Return the (x, y) coordinate for the center point of the cell that contains the specified text.  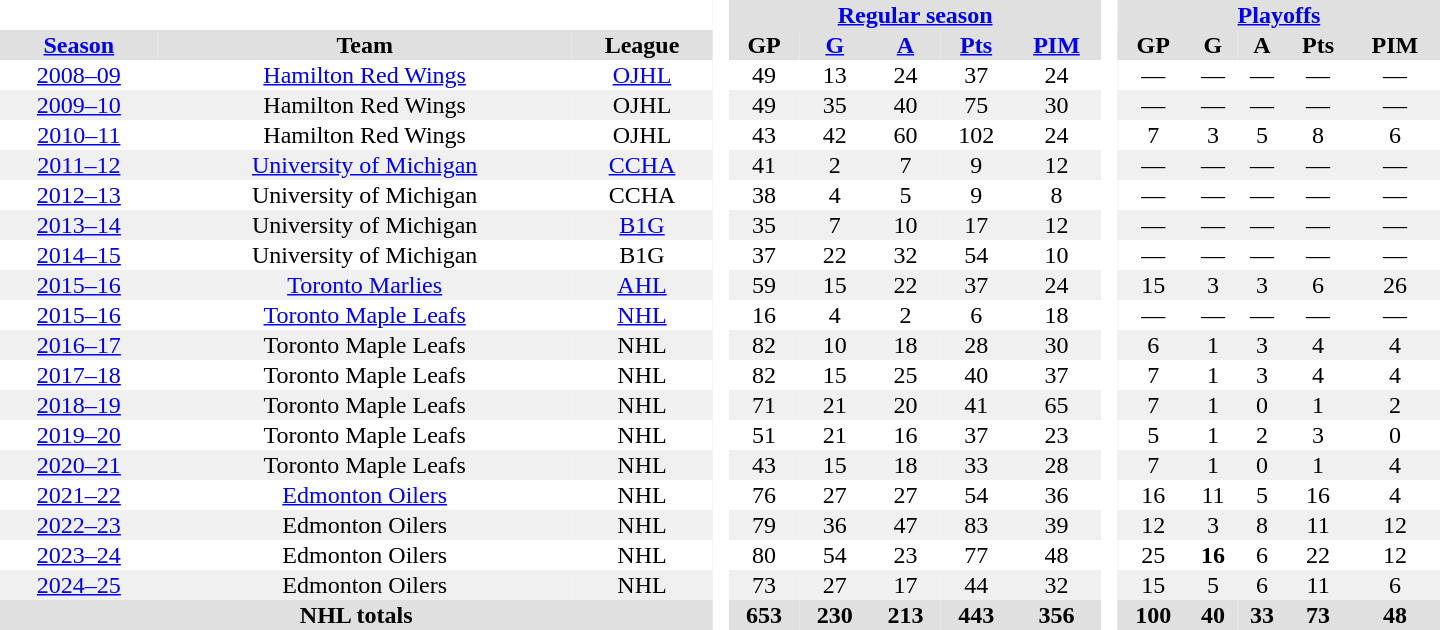
Team (365, 45)
2023–24 (79, 555)
2009–10 (79, 105)
League (642, 45)
2022–23 (79, 525)
2011–12 (79, 165)
76 (764, 495)
75 (976, 105)
38 (764, 195)
59 (764, 285)
AHL (642, 285)
20 (906, 405)
2019–20 (79, 435)
42 (834, 135)
65 (1056, 405)
51 (764, 435)
2020–21 (79, 465)
NHL totals (356, 615)
2008–09 (79, 75)
2014–15 (79, 255)
80 (764, 555)
79 (764, 525)
356 (1056, 615)
2021–22 (79, 495)
102 (976, 135)
2012–13 (79, 195)
Regular season (916, 15)
2017–18 (79, 375)
2024–25 (79, 585)
Season (79, 45)
Toronto Marlies (365, 285)
60 (906, 135)
213 (906, 615)
2013–14 (79, 225)
2018–19 (79, 405)
443 (976, 615)
44 (976, 585)
83 (976, 525)
77 (976, 555)
2010–11 (79, 135)
230 (834, 615)
653 (764, 615)
26 (1395, 285)
Playoffs (1279, 15)
13 (834, 75)
39 (1056, 525)
47 (906, 525)
2016–17 (79, 345)
100 (1154, 615)
71 (764, 405)
